Pinpoint the cell where the given text exists, returning its (X, Y) midpoint coordinate. 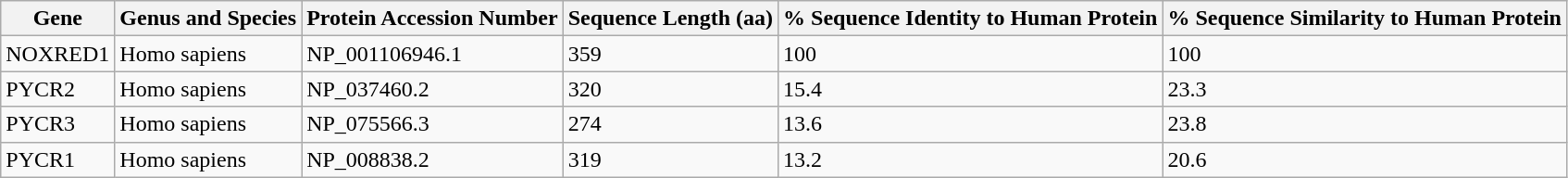
Protein Accession Number (433, 19)
NP_075566.3 (433, 124)
% Sequence Similarity to Human Protein (1364, 19)
Sequence Length (aa) (670, 19)
319 (670, 159)
23.8 (1364, 124)
20.6 (1364, 159)
PYCR2 (57, 89)
PYCR1 (57, 159)
Gene (57, 19)
NOXRED1 (57, 54)
% Sequence Identity to Human Protein (970, 19)
15.4 (970, 89)
NP_001106946.1 (433, 54)
274 (670, 124)
23.3 (1364, 89)
13.2 (970, 159)
Genus and Species (208, 19)
359 (670, 54)
13.6 (970, 124)
PYCR3 (57, 124)
NP_008838.2 (433, 159)
NP_037460.2 (433, 89)
320 (670, 89)
